Return the [X, Y] coordinate for the center point of the cell that contains the specified text.  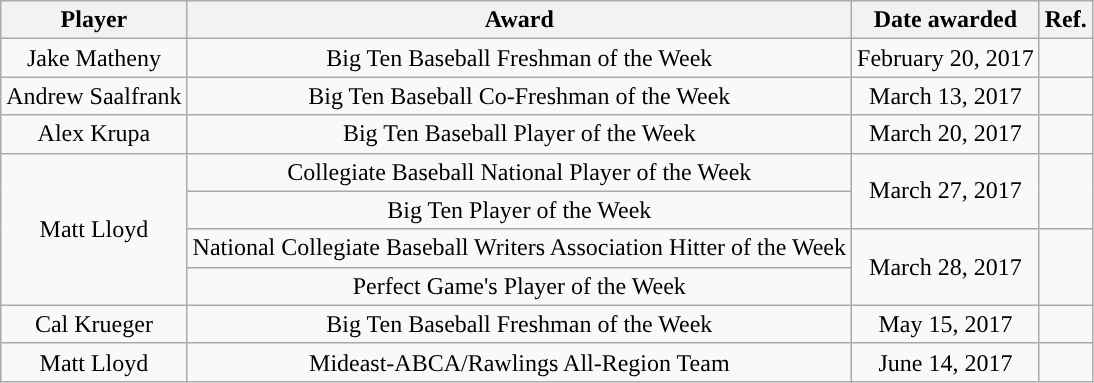
Mideast-ABCA/Rawlings All-Region Team [519, 362]
Big Ten Baseball Co-Freshman of the Week [519, 96]
Perfect Game's Player of the Week [519, 286]
Big Ten Player of the Week [519, 210]
Big Ten Baseball Player of the Week [519, 134]
March 20, 2017 [946, 134]
February 20, 2017 [946, 58]
March 13, 2017 [946, 96]
March 27, 2017 [946, 191]
Collegiate Baseball National Player of the Week [519, 172]
Player [94, 20]
Alex Krupa [94, 134]
June 14, 2017 [946, 362]
Award [519, 20]
Date awarded [946, 20]
Ref. [1066, 20]
Andrew Saalfrank [94, 96]
March 28, 2017 [946, 267]
National Collegiate Baseball Writers Association Hitter of the Week [519, 248]
Jake Matheny [94, 58]
Cal Krueger [94, 324]
May 15, 2017 [946, 324]
